Search for the cell housing the specified text and yield its (X, Y) center coordinate. 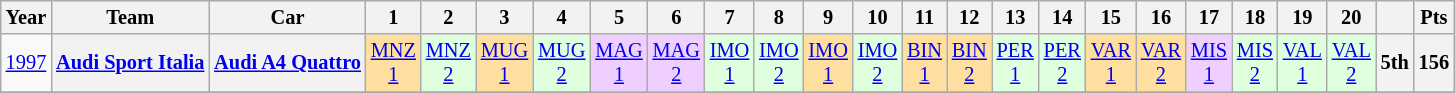
Pts (1434, 17)
VAL2 (1352, 63)
BIN2 (970, 63)
5 (618, 17)
18 (1255, 17)
1997 (26, 63)
VAL1 (1302, 63)
PER2 (1062, 63)
MIS2 (1255, 63)
19 (1302, 17)
BIN1 (924, 63)
2 (448, 17)
MAG2 (676, 63)
MIS1 (1209, 63)
9 (828, 17)
13 (1016, 17)
1 (394, 17)
8 (778, 17)
Team (130, 17)
MAG1 (618, 63)
15 (1111, 17)
VAR1 (1111, 63)
12 (970, 17)
Year (26, 17)
PER1 (1016, 63)
Car (288, 17)
11 (924, 17)
Audi A4 Quattro (288, 63)
3 (504, 17)
14 (1062, 17)
10 (878, 17)
7 (730, 17)
VAR2 (1161, 63)
MNZ2 (448, 63)
Audi Sport Italia (130, 63)
MUG2 (562, 63)
4 (562, 17)
5th (1395, 63)
16 (1161, 17)
156 (1434, 63)
17 (1209, 17)
20 (1352, 17)
MNZ1 (394, 63)
6 (676, 17)
MUG1 (504, 63)
